Return the (x, y) coordinate for the center point of the cell that contains the specified text.  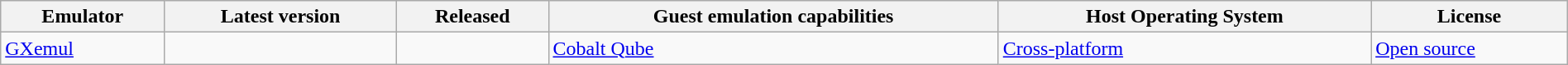
Released (473, 17)
Open source (1470, 48)
Emulator (83, 17)
Cross-platform (1184, 48)
Host Operating System (1184, 17)
Latest version (281, 17)
GXemul (83, 48)
Cobalt Qube (773, 48)
Guest emulation capabilities (773, 17)
License (1470, 17)
